Output the [x, y] coordinate of the center of the cell containing the given text.  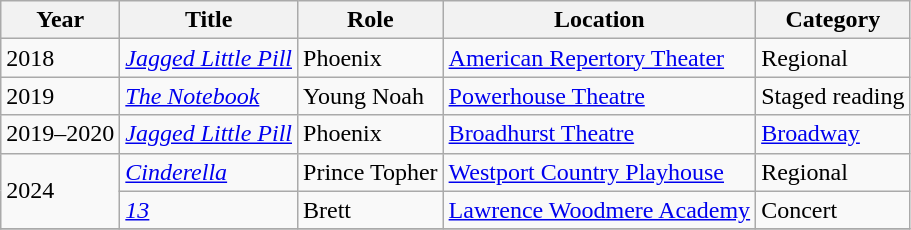
Brett [371, 210]
2018 [60, 58]
2019 [60, 96]
Category [833, 20]
Powerhouse Theatre [600, 96]
Broadway [833, 134]
Westport Country Playhouse [600, 172]
2024 [60, 191]
Concert [833, 210]
2019–2020 [60, 134]
Title [209, 20]
American Repertory Theater [600, 58]
Role [371, 20]
13 [209, 210]
Location [600, 20]
Staged reading [833, 96]
Cinderella [209, 172]
Prince Topher [371, 172]
Lawrence Woodmere Academy [600, 210]
Broadhurst Theatre [600, 134]
Year [60, 20]
Young Noah [371, 96]
The Notebook [209, 96]
